Search for the cell housing the specified text and yield its (x, y) center coordinate. 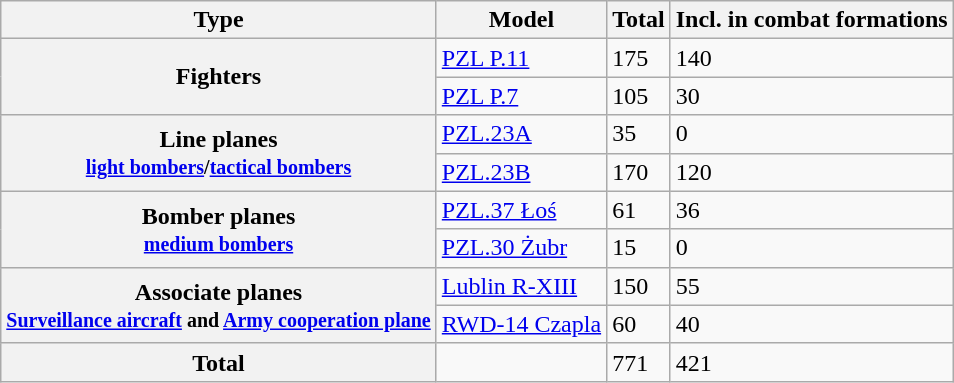
PZL P.11 (521, 58)
PZL.37 Łoś (521, 210)
60 (639, 324)
Line planeslight bombers/tactical bombers (219, 153)
105 (639, 96)
421 (812, 362)
150 (639, 286)
175 (639, 58)
15 (639, 248)
120 (812, 172)
PZL.23A (521, 134)
36 (812, 210)
35 (639, 134)
Model (521, 20)
30 (812, 96)
Associate planesSurveillance aircraft and Army cooperation plane (219, 305)
PZL.30 Żubr (521, 248)
PZL P.7 (521, 96)
40 (812, 324)
Fighters (219, 77)
170 (639, 172)
Bomber planesmedium bombers (219, 229)
55 (812, 286)
PZL.23B (521, 172)
RWD-14 Czapla (521, 324)
Lublin R-XIII (521, 286)
140 (812, 58)
Incl. in combat formations (812, 20)
Type (219, 20)
61 (639, 210)
771 (639, 362)
